Scan for the cell matching the given text and deliver its [X, Y] coordinate at center. 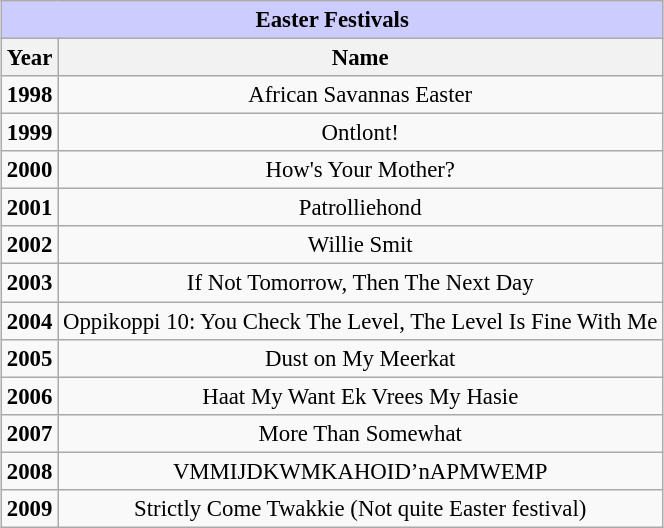
Haat My Want Ek Vrees My Hasie [360, 396]
Ontlont! [360, 133]
Patrolliehond [360, 208]
Name [360, 57]
2003 [30, 283]
2009 [30, 508]
More Than Somewhat [360, 433]
2002 [30, 245]
Easter Festivals [332, 20]
Oppikoppi 10: You Check The Level, The Level Is Fine With Me [360, 321]
2001 [30, 208]
If Not Tomorrow, Then The Next Day [360, 283]
2004 [30, 321]
2000 [30, 170]
VMMIJDKWMKAHOID’nAPMWEMP [360, 471]
2007 [30, 433]
2008 [30, 471]
How's Your Mother? [360, 170]
2006 [30, 396]
Strictly Come Twakkie (Not quite Easter festival) [360, 508]
1999 [30, 133]
2005 [30, 358]
Dust on My Meerkat [360, 358]
African Savannas Easter [360, 95]
1998 [30, 95]
Willie Smit [360, 245]
Year [30, 57]
